For the text-containing cell, return its midpoint in (x, y) coordinate format. 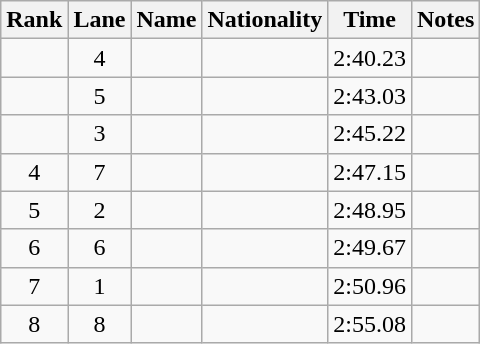
2:47.15 (370, 172)
Name (166, 20)
2:43.03 (370, 96)
1 (100, 286)
2 (100, 210)
2:48.95 (370, 210)
Notes (445, 20)
3 (100, 134)
2:40.23 (370, 58)
2:45.22 (370, 134)
Lane (100, 20)
2:49.67 (370, 248)
2:55.08 (370, 324)
Time (370, 20)
2:50.96 (370, 286)
Nationality (265, 20)
Rank (34, 20)
